Provide the (X, Y) coordinate of the cell's center where the given text is located.  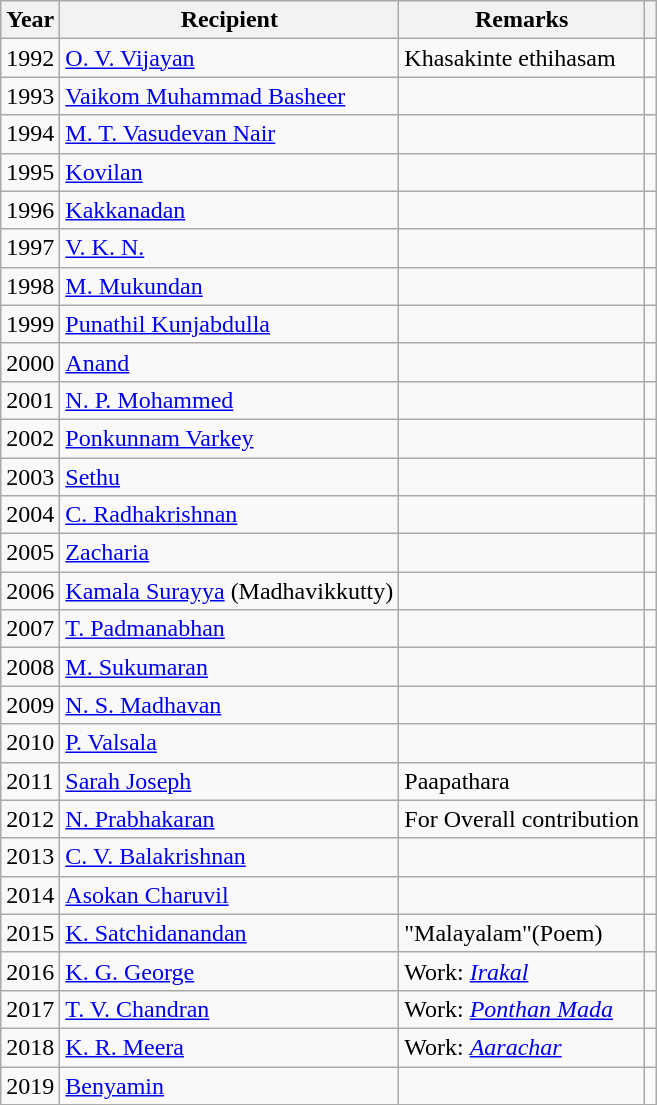
1996 (30, 210)
M. Mukundan (230, 286)
Sethu (230, 477)
2000 (30, 362)
2008 (30, 667)
Sarah Joseph (230, 781)
1993 (30, 96)
M. Sukumaran (230, 667)
N. Prabhakaran (230, 819)
Kovilan (230, 172)
2017 (30, 1009)
2006 (30, 591)
Remarks (522, 20)
1994 (30, 134)
2019 (30, 1085)
"Malayalam"(Poem) (522, 933)
C. Radhakrishnan (230, 515)
Work: Ponthan Mada (522, 1009)
C. V. Balakrishnan (230, 857)
For Overall contribution (522, 819)
2018 (30, 1047)
2003 (30, 477)
K. G. George (230, 971)
Punathil Kunjabdulla (230, 324)
2009 (30, 705)
V. K. N. (230, 248)
Year (30, 20)
Recipient (230, 20)
1998 (30, 286)
K. Satchidanandan (230, 933)
Zacharia (230, 553)
K. R. Meera (230, 1047)
2012 (30, 819)
2005 (30, 553)
2010 (30, 743)
2011 (30, 781)
1995 (30, 172)
Ponkunnam Varkey (230, 438)
2002 (30, 438)
Paapathara (522, 781)
2016 (30, 971)
Khasakinte ethihasam (522, 58)
Vaikom Muhammad Basheer (230, 96)
1997 (30, 248)
2013 (30, 857)
O. V. Vijayan (230, 58)
2004 (30, 515)
2014 (30, 895)
1999 (30, 324)
N. P. Mohammed (230, 400)
Asokan Charuvil (230, 895)
Anand (230, 362)
T. Padmanabhan (230, 629)
Benyamin (230, 1085)
2001 (30, 400)
Work: Irakal (522, 971)
T. V. Chandran (230, 1009)
Kamala Surayya (Madhavikkutty) (230, 591)
1992 (30, 58)
N. S. Madhavan (230, 705)
P. Valsala (230, 743)
Work: Aarachar (522, 1047)
2015 (30, 933)
2007 (30, 629)
Kakkanadan (230, 210)
M. T. Vasudevan Nair (230, 134)
